For the text-containing cell, return its midpoint in (X, Y) coordinate format. 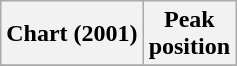
Peakposition (189, 34)
Chart (2001) (72, 34)
